Search for the cell housing the specified text and yield its (X, Y) center coordinate. 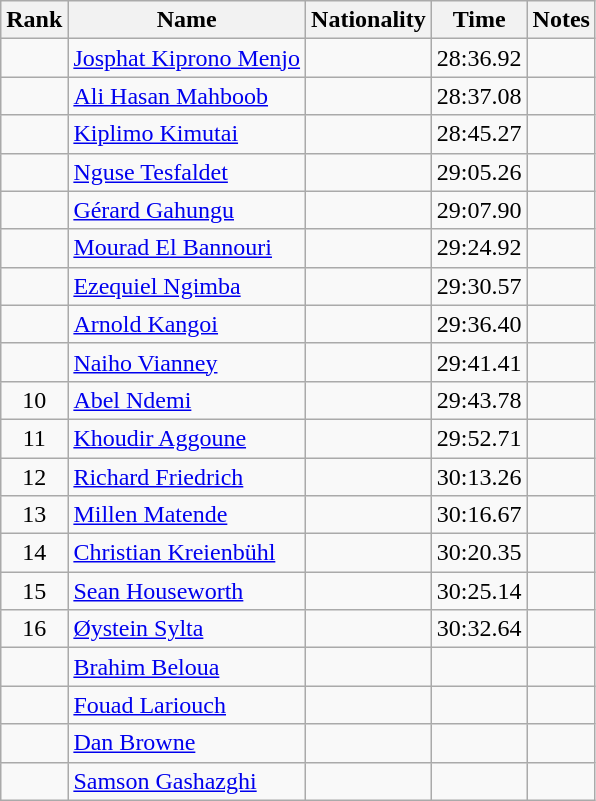
Name (187, 20)
29:05.26 (479, 172)
29:36.40 (479, 324)
Sean Houseworth (187, 591)
15 (34, 591)
Fouad Lariouch (187, 705)
30:13.26 (479, 477)
Richard Friedrich (187, 477)
29:43.78 (479, 400)
Brahim Beloua (187, 667)
30:32.64 (479, 629)
Naiho Vianney (187, 362)
Dan Browne (187, 743)
28:45.27 (479, 134)
16 (34, 629)
Rank (34, 20)
10 (34, 400)
Mourad El Bannouri (187, 248)
29:41.41 (479, 362)
Khoudir Aggoune (187, 438)
Josphat Kiprono Menjo (187, 58)
Time (479, 20)
Ezequiel Ngimba (187, 286)
Gérard Gahungu (187, 210)
28:37.08 (479, 96)
11 (34, 438)
30:25.14 (479, 591)
Ali Hasan Mahboob (187, 96)
Christian Kreienbühl (187, 553)
28:36.92 (479, 58)
14 (34, 553)
29:24.92 (479, 248)
Nationality (369, 20)
Abel Ndemi (187, 400)
Millen Matende (187, 515)
Kiplimo Kimutai (187, 134)
13 (34, 515)
Øystein Sylta (187, 629)
29:52.71 (479, 438)
30:20.35 (479, 553)
29:30.57 (479, 286)
Notes (561, 20)
Nguse Tesfaldet (187, 172)
29:07.90 (479, 210)
Samson Gashazghi (187, 781)
30:16.67 (479, 515)
Arnold Kangoi (187, 324)
12 (34, 477)
